Return the [X, Y] coordinate for the center point of the cell that contains the specified text.  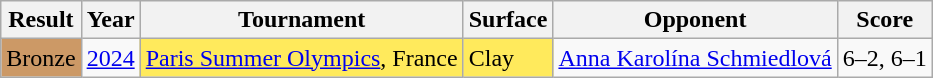
Anna Karolína Schmiedlová [695, 58]
Paris Summer Olympics, France [302, 58]
6–2, 6–1 [884, 58]
Opponent [695, 20]
Bronze [41, 58]
Surface [508, 20]
2024 [110, 58]
Score [884, 20]
Clay [508, 58]
Year [110, 20]
Result [41, 20]
Tournament [302, 20]
